Determine the (x, y) coordinate at the center of the cell enclosing the given text.  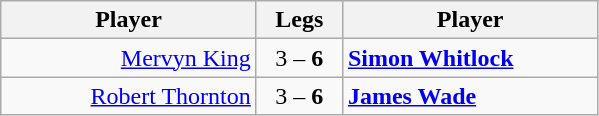
Mervyn King (129, 58)
James Wade (470, 96)
Robert Thornton (129, 96)
Legs (299, 20)
Simon Whitlock (470, 58)
